Return the [x, y] coordinate for the center point of the cell that contains the specified text.  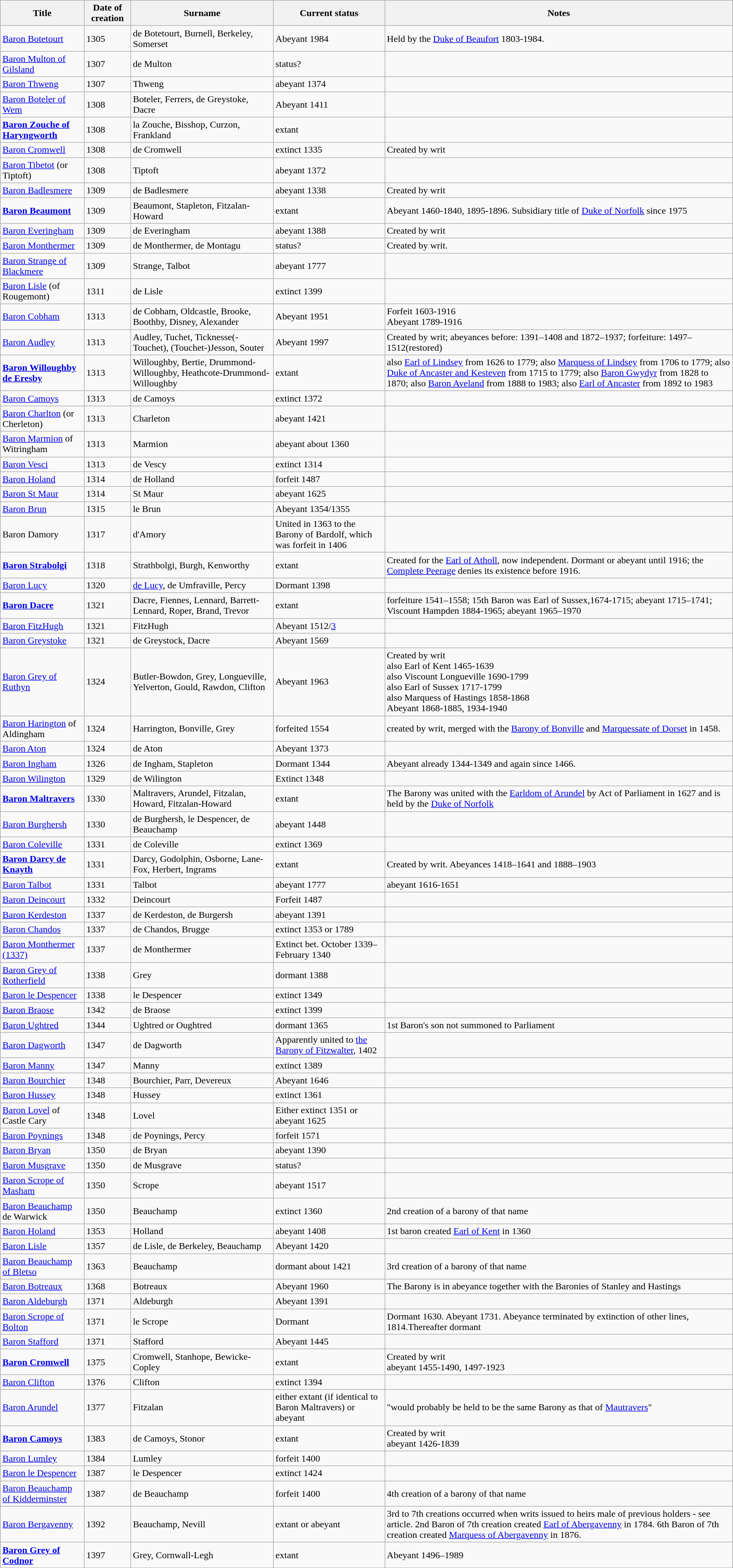
Baron Botreaux [42, 1287]
Baron Wilington [42, 779]
Baron Monthermer [42, 245]
de Bryan [202, 1150]
de Camoys, Stonor [202, 1438]
Baron Maltravers [42, 798]
1315 [107, 509]
1377 [107, 1408]
Apparently united to the Barony of Fitzwalter, 1402 [329, 1045]
Baron Hussey [42, 1095]
Baron Bryan [42, 1150]
Baron Marmion of Witringham [42, 444]
Baron Lisle [42, 1246]
Dormant 1398 [329, 585]
Date of creation [107, 13]
Baron Arundel [42, 1408]
Deincourt [202, 899]
forfeiture 1541–1558; 15th Baron was Earl of Sussex,1674-1715; abeyant 1715–1741; Viscount Hampden 1884-1965; abeyant 1965–1970 [559, 605]
Baron Tibetot (or Tiptoft) [42, 170]
Baron Thweng [42, 84]
Baron Aton [42, 749]
abeyant 1391 [329, 914]
forfeit 1571 [329, 1135]
Beaumont, Stapleton, Fitzalan-Howard [202, 211]
Talbot [202, 885]
abeyant 1388 [329, 231]
Tiptoft [202, 170]
Baron Chandos [42, 929]
extinct 1353 or 1789 [329, 929]
abeyant 1448 [329, 824]
Baron Ingham [42, 764]
Baron Lisle (of Rougemont) [42, 291]
de Poynings, Percy [202, 1135]
Current status [329, 13]
Baron Charlton (or Cherleton) [42, 419]
The Barony was united with the Earldom of Arundel by Act of Parliament in 1627 and is held by the Duke of Norfolk [559, 798]
de Beauchamp [202, 1494]
Manny [202, 1065]
Baron Lucy [42, 585]
FitzHugh [202, 626]
abeyant 1421 [329, 419]
Baron Musgrave [42, 1165]
extinct 1361 [329, 1095]
Abeyant 1963 [329, 682]
abeyant 1372 [329, 170]
de Lisle [202, 291]
"would probably be held to be the same Barony as that of Mautravers" [559, 1408]
Lumley [202, 1458]
Baron Dacre [42, 605]
de Cromwell [202, 150]
Baron St Maur [42, 494]
extinct 1394 [329, 1382]
Baron Bergavenny [42, 1524]
1329 [107, 779]
1320 [107, 585]
either extant (if identical to Baron Maltravers) or abeyant [329, 1408]
de Badlesmere [202, 190]
Baron Scrope of Bolton [42, 1321]
Abeyant 1960 [329, 1287]
de Braose [202, 1010]
Baron Boteler of Wem [42, 104]
1318 [107, 565]
1363 [107, 1266]
Hussey [202, 1095]
Forfeit 1603-1916Abeyant 1789-1916 [559, 317]
Baron Deincourt [42, 899]
Created by writ. Abeyances 1418–1641 and 1888–1903 [559, 864]
Baron Kerdeston [42, 914]
Forfeit 1487 [329, 899]
Thweng [202, 84]
Abeyant 1984 [329, 38]
1375 [107, 1362]
de Burghersh, le Despencer, de Beauchamp [202, 824]
Marmion [202, 444]
Abeyant 1997 [329, 342]
Dormant [329, 1321]
created by writ, merged with the Barony of Bonville and Marquessate of Dorset in 1458. [559, 729]
Baron Beauchamp of Kidderminster [42, 1494]
1383 [107, 1438]
de Coleville [202, 844]
abeyant 1374 [329, 84]
United in 1363 to the Barony of Bardolf, which was forfeit in 1406 [329, 534]
Held by the Duke of Beaufort 1803-1984. [559, 38]
de Dagworth [202, 1045]
abeyant 1408 [329, 1231]
de Musgrave [202, 1165]
forfeit 1487 [329, 479]
de Holland [202, 479]
Baron Coleville [42, 844]
1332 [107, 899]
Strathbolgi, Burgh, Kenworthy [202, 565]
Abeyant 1445 [329, 1342]
Baron Strabolgi [42, 565]
Clifton [202, 1382]
de Greystock, Dacre [202, 641]
Baron Burghersh [42, 824]
Baron Beauchamp of Bletso [42, 1266]
abeyant 1517 [329, 1185]
1311 [107, 291]
Baron Bourchier [42, 1080]
Baron Zouche of Haryngworth [42, 130]
Abeyant 1391 [329, 1301]
Harrington, Bonville, Grey [202, 729]
Abeyant 1373 [329, 749]
Abeyant 1951 [329, 317]
Strange, Talbot [202, 265]
Abeyant 1354/1355 [329, 509]
extinct 1360 [329, 1211]
1342 [107, 1010]
1353 [107, 1231]
Baron Grey of Rotherfield [42, 975]
de Lucy, de Umfraville, Percy [202, 585]
Abeyant already 1344-1349 and again since 1466. [559, 764]
Baron Poynings [42, 1135]
Baron Braose [42, 1010]
Baron Dagworth [42, 1045]
de Monthermer, de Montagu [202, 245]
dormant about 1421 [329, 1266]
de Cobham, Oldcastle, Brooke, Boothby, Disney, Alexander [202, 317]
Extinct bet. October 1339–February 1340 [329, 950]
Botreaux [202, 1287]
Baron Talbot [42, 885]
de Ingham, Stapleton [202, 764]
Baron Beauchamp de Warwick [42, 1211]
Charleton [202, 419]
4th creation of a barony of that name [559, 1494]
extinct 1335 [329, 150]
Abeyant 1420 [329, 1246]
Baron Strange of Blackmere [42, 265]
Baron Aldeburgh [42, 1301]
Extinct 1348 [329, 779]
dormant 1365 [329, 1025]
Butler-Bowdon, Grey, Longueville, Yelverton, Gould, Rawdon, Clifton [202, 682]
Created by writabeyant 1426-1839 [559, 1438]
Created by writ; abeyances before: 1391–1408 and 1872–1937; forfeiture: 1497–1512(restored) [559, 342]
Baron Clifton [42, 1382]
1397 [107, 1555]
Darcy, Godolphin, Osborne, Lane-Fox, Herbert, Ingrams [202, 864]
Baron Stafford [42, 1342]
Abeyant 1411 [329, 104]
Baron Grey of Codnor [42, 1555]
extinct 1349 [329, 995]
de Camoys [202, 398]
Baron Cobham [42, 317]
extant or abeyant [329, 1524]
Baron Badlesmere [42, 190]
le Scrope [202, 1321]
Abeyant 1646 [329, 1080]
1384 [107, 1458]
Fitzalan [202, 1408]
Baron Everingham [42, 231]
Willoughby, Bertie, Drummond-Willoughby, Heathcote-Drummond-Willoughby [202, 373]
Beauchamp, Nevill [202, 1524]
abeyant 1616-1651 [559, 885]
Baron Ughtred [42, 1025]
Baron Lovel of Castle Cary [42, 1116]
1305 [107, 38]
Holland [202, 1231]
Created by writabeyant 1455-1490, 1497-1923 [559, 1362]
de Aton [202, 749]
abeyant 1390 [329, 1150]
Baron Brun [42, 509]
Maltravers, Arundel, Fitzalan, Howard, Fitzalan-Howard [202, 798]
1368 [107, 1287]
Dormant 1630. Abeyant 1731. Abeyance terminated by extinction of other lines, 1814.Thereafter dormant [559, 1321]
Notes [559, 13]
St Maur [202, 494]
Either extinct 1351 or abeyant 1625 [329, 1116]
Baron Multon of Gilsland [42, 64]
dormant 1388 [329, 975]
Abeyant 1460-1840, 1895-1896. Subsidiary title of Duke of Norfolk since 1975 [559, 211]
Abeyant 1512/3 [329, 626]
Created by writ. [559, 245]
extinct 1424 [329, 1473]
1357 [107, 1246]
de Chandos, Brugge [202, 929]
Grey [202, 975]
Grey, Cornwall-Legh [202, 1555]
Cromwell, Stanhope, Bewicke-Copley [202, 1362]
1st Baron's son not summoned to Parliament [559, 1025]
Baron Beaumont [42, 211]
Baron FitzHugh [42, 626]
forfeited 1554 [329, 729]
la Zouche, Bisshop, Curzon, Frankland [202, 130]
Bourchier, Parr, Devereux [202, 1080]
d'Amory [202, 534]
Baron Monthermer (1337) [42, 950]
Baron Vesci [42, 464]
Aldeburgh [202, 1301]
de Everingham [202, 231]
Baron Damory [42, 534]
Baron Grey of Ruthyn [42, 682]
Baron Darcy de Knayth [42, 864]
Boteler, Ferrers, de Greystoke, Dacre [202, 104]
Baron Greystoke [42, 641]
Abeyant 1569 [329, 641]
2nd creation of a barony of that name [559, 1211]
de Kerdeston, de Burgersh [202, 914]
Baron Scrope of Masham [42, 1185]
1344 [107, 1025]
Baron Lumley [42, 1458]
Created for the Earl of Atholl, now independent. Dormant or abeyant until 1916; the Complete Peerage denies its existence before 1916. [559, 565]
extinct 1372 [329, 398]
de Multon [202, 64]
abeyant about 1360 [329, 444]
Scrope [202, 1185]
de Monthermer [202, 950]
Baron Manny [42, 1065]
de Botetourt, Burnell, Berkeley, Somerset [202, 38]
Ughtred or Oughtred [202, 1025]
1st baron created Earl of Kent in 1360 [559, 1231]
abeyant 1625 [329, 494]
extinct 1369 [329, 844]
Baron Botetourt [42, 38]
Dacre, Fiennes, Lennard, Barrett-Lennard, Roper, Brand, Trevor [202, 605]
1317 [107, 534]
The Barony is in abeyance together with the Baronies of Stanley and Hastings [559, 1287]
de Wilington [202, 779]
Title [42, 13]
extinct 1389 [329, 1065]
Lovel [202, 1116]
Surname [202, 13]
3rd creation of a barony of that name [559, 1266]
1376 [107, 1382]
le Brun [202, 509]
abeyant 1338 [329, 190]
de Vescy [202, 464]
Dormant 1344 [329, 764]
Audley, Tuchet, Ticknesse(-Touchet), (Touchet-)Jesson, Souter [202, 342]
1392 [107, 1524]
extinct 1314 [329, 464]
Stafford [202, 1342]
Abeyant 1496–1989 [559, 1555]
de Lisle, de Berkeley, Beauchamp [202, 1246]
Baron Audley [42, 342]
Baron Willoughby de Eresby [42, 373]
Baron Harington of Aldingham [42, 729]
1326 [107, 764]
